Identify which cell holds the provided text, then report its (x, y) central coordinate. 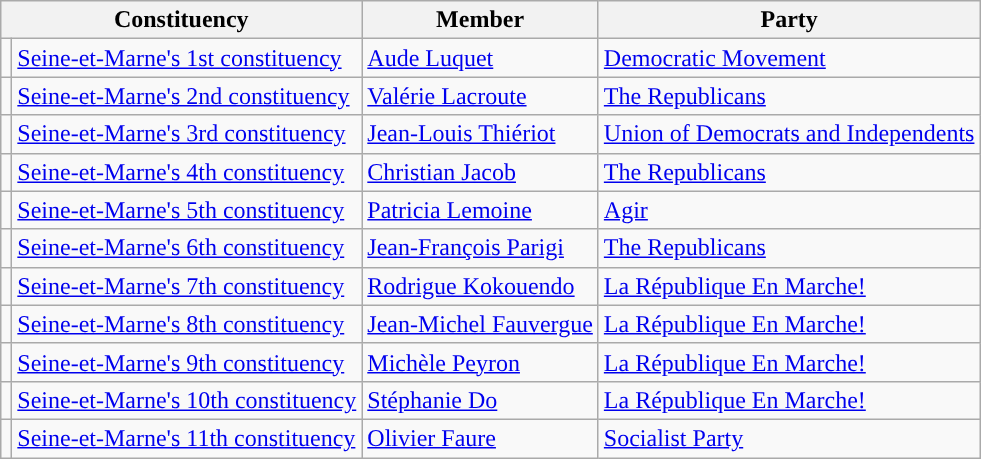
Seine-et-Marne's 10th constituency (187, 400)
Agir (789, 210)
Member (480, 20)
Constituency (182, 20)
Seine-et-Marne's 1st constituency (187, 58)
Democratic Movement (789, 58)
Jean-François Parigi (480, 248)
Socialist Party (789, 438)
Jean-Michel Fauvergue (480, 324)
Jean-Louis Thiériot (480, 134)
Olivier Faure (480, 438)
Seine-et-Marne's 2nd constituency (187, 96)
Patricia Lemoine (480, 210)
Valérie Lacroute (480, 96)
Party (789, 20)
Aude Luquet (480, 58)
Seine-et-Marne's 11th constituency (187, 438)
Christian Jacob (480, 172)
Seine-et-Marne's 9th constituency (187, 362)
Seine-et-Marne's 5th constituency (187, 210)
Seine-et-Marne's 8th constituency (187, 324)
Seine-et-Marne's 3rd constituency (187, 134)
Seine-et-Marne's 7th constituency (187, 286)
Michèle Peyron (480, 362)
Union of Democrats and Independents (789, 134)
Seine-et-Marne's 6th constituency (187, 248)
Rodrigue Kokouendo (480, 286)
Stéphanie Do (480, 400)
Seine-et-Marne's 4th constituency (187, 172)
